For the text-containing cell, return its midpoint in (X, Y) coordinate format. 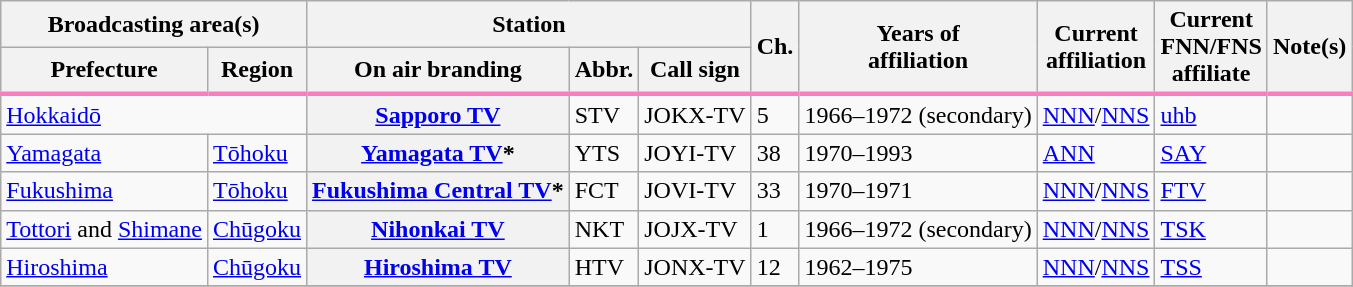
FTV (1211, 191)
Currentaffiliation (1096, 48)
1 (775, 229)
STV (604, 114)
33 (775, 191)
JOVI-TV (695, 191)
Sapporo TV (438, 114)
FCT (604, 191)
1970–1971 (918, 191)
HTV (604, 267)
JOYI-TV (695, 153)
12 (775, 267)
TSK (1211, 229)
YTS (604, 153)
Fukushima Central TV* (438, 191)
Call sign (695, 71)
Station (530, 24)
CurrentFNN/FNSaffiliate (1211, 48)
Fukushima (104, 191)
5 (775, 114)
Note(s) (1309, 48)
Region (256, 71)
Years ofaffiliation (918, 48)
Yamagata (104, 153)
38 (775, 153)
ANN (1096, 153)
Hokkaidō (154, 114)
Hiroshima TV (438, 267)
Hiroshima (104, 267)
SAY (1211, 153)
1970–1993 (918, 153)
Ch. (775, 48)
TSS (1211, 267)
On air branding (438, 71)
uhb (1211, 114)
JOJX-TV (695, 229)
Prefecture (104, 71)
Tottori and Shimane (104, 229)
Broadcasting area(s) (154, 24)
NKT (604, 229)
Nihonkai TV (438, 229)
1962–1975 (918, 267)
Abbr. (604, 71)
JONX-TV (695, 267)
Yamagata TV* (438, 153)
JOKX-TV (695, 114)
